Extract the (x, y) coordinate from the center of the cell holding the provided text.  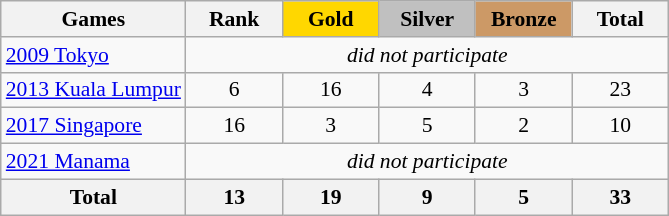
6 (234, 90)
Games (94, 19)
23 (620, 90)
2013 Kuala Lumpur (94, 90)
33 (620, 197)
Silver (428, 19)
13 (234, 197)
9 (428, 197)
19 (330, 197)
2009 Tokyo (94, 55)
Rank (234, 19)
4 (428, 90)
10 (620, 126)
2 (524, 126)
2021 Manama (94, 162)
2017 Singapore (94, 126)
Bronze (524, 19)
Gold (330, 19)
